For the text-containing cell, return its midpoint in (x, y) coordinate format. 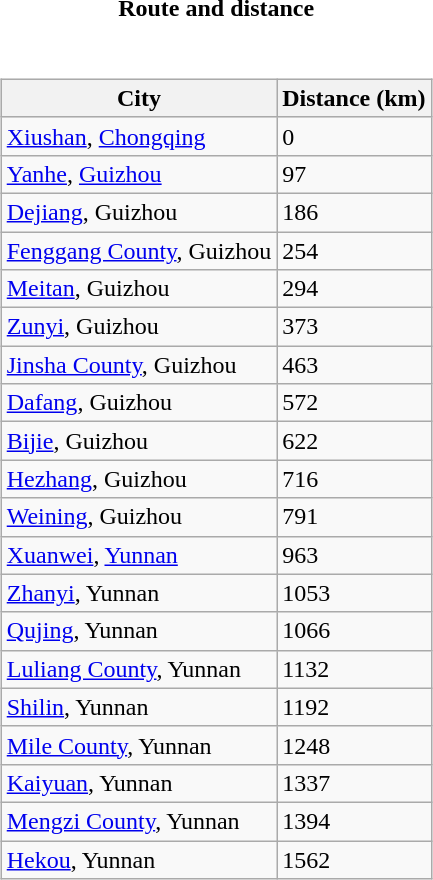
963 (354, 555)
Yanhe, Guizhou (139, 174)
Dejiang, Guizhou (139, 212)
716 (354, 479)
97 (354, 174)
Weining, Guizhou (139, 517)
Bijie, Guizhou (139, 441)
622 (354, 441)
Meitan, Guizhou (139, 289)
Jinsha County, Guizhou (139, 365)
1192 (354, 707)
294 (354, 289)
Xuanwei, Yunnan (139, 555)
Dafang, Guizhou (139, 403)
Kaiyuan, Yunnan (139, 783)
1394 (354, 821)
City (139, 98)
373 (354, 327)
791 (354, 517)
Mile County, Yunnan (139, 745)
186 (354, 212)
Mengzi County, Yunnan (139, 821)
Shilin, Yunnan (139, 707)
0 (354, 136)
1248 (354, 745)
Luliang County, Yunnan (139, 669)
Qujing, Yunnan (139, 631)
Hekou, Yunnan (139, 859)
Zunyi, Guizhou (139, 327)
572 (354, 403)
463 (354, 365)
Distance (km) (354, 98)
Xiushan, Chongqing (139, 136)
Hezhang, Guizhou (139, 479)
1066 (354, 631)
Zhanyi, Yunnan (139, 593)
1562 (354, 859)
Fenggang County, Guizhou (139, 251)
254 (354, 251)
1053 (354, 593)
1337 (354, 783)
1132 (354, 669)
